Find where the given text appears and provide that cell's center as (x, y) coordinate. 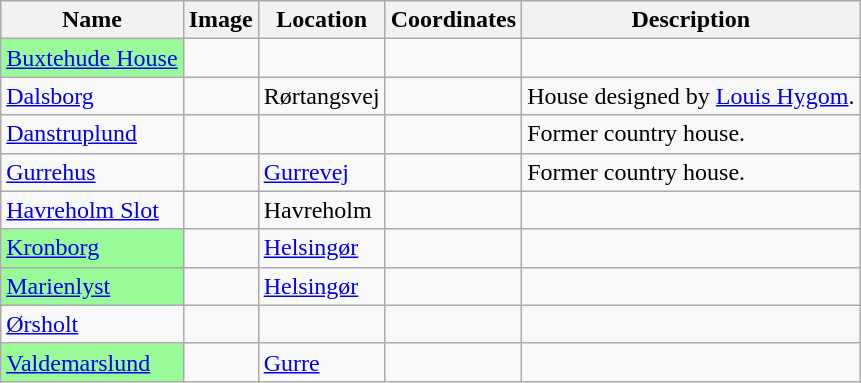
Rørtangsvej (322, 96)
Buxtehude House (92, 58)
House designed by Louis Hygom. (691, 96)
Danstruplund (92, 134)
Coordinates (453, 20)
Ørsholt (92, 324)
Dalsborg (92, 96)
Marienlyst (92, 286)
Image (220, 20)
Location (322, 20)
Havreholm (322, 210)
Kronborg (92, 248)
Havreholm Slot (92, 210)
Gurrehus (92, 172)
Gurrevej (322, 172)
Valdemarslund (92, 362)
Gurre (322, 362)
Name (92, 20)
Description (691, 20)
